Identify which cell holds the provided text, then report its [X, Y] central coordinate. 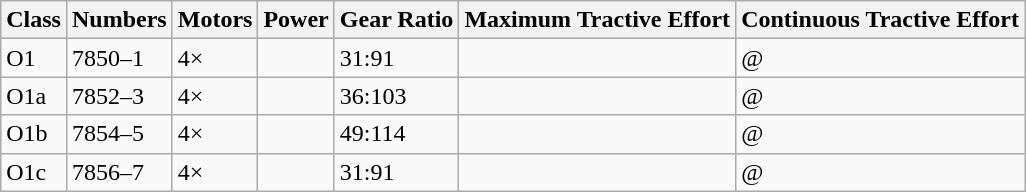
7852–3 [119, 96]
Gear Ratio [396, 20]
49:114 [396, 134]
Continuous Tractive Effort [880, 20]
Power [296, 20]
O1b [34, 134]
O1c [34, 172]
O1 [34, 58]
36:103 [396, 96]
Class [34, 20]
7854–5 [119, 134]
7850–1 [119, 58]
Numbers [119, 20]
7856–7 [119, 172]
Maximum Tractive Effort [598, 20]
O1a [34, 96]
Motors [215, 20]
